Find where the given text appears and provide that cell's center as [x, y] coordinate. 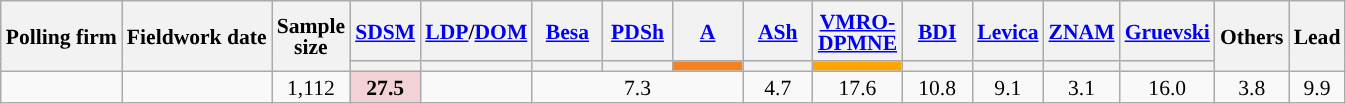
Levica [1008, 31]
3.8 [1252, 86]
1,112 [311, 86]
4.7 [778, 86]
Lead [1318, 36]
7.3 [637, 86]
BDI [937, 31]
Besa [567, 31]
Gruevski [1168, 31]
16.0 [1168, 86]
9.1 [1008, 86]
PDSh [637, 31]
Fieldwork date [197, 36]
Samplesize [311, 36]
SDSM [385, 31]
Others [1252, 36]
ASh [778, 31]
10.8 [937, 86]
A [708, 31]
LDP/DOM [476, 31]
VMRO-DPMNE [858, 31]
27.5 [385, 86]
9.9 [1318, 86]
ZNAM [1082, 31]
Polling firm [62, 36]
17.6 [858, 86]
3.1 [1082, 86]
